Output the [X, Y] coordinate of the center of the cell containing the given text.  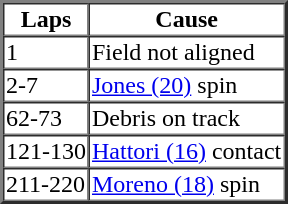
Jones (20) spin [186, 86]
1 [46, 52]
121-130 [46, 152]
Debris on track [186, 118]
62-73 [46, 118]
2-7 [46, 86]
211-220 [46, 184]
Moreno (18) spin [186, 184]
Field not aligned [186, 52]
Laps [46, 20]
Hattori (16) contact [186, 152]
Cause [186, 20]
